Pinpoint the cell where the given text exists, returning its [X, Y] midpoint coordinate. 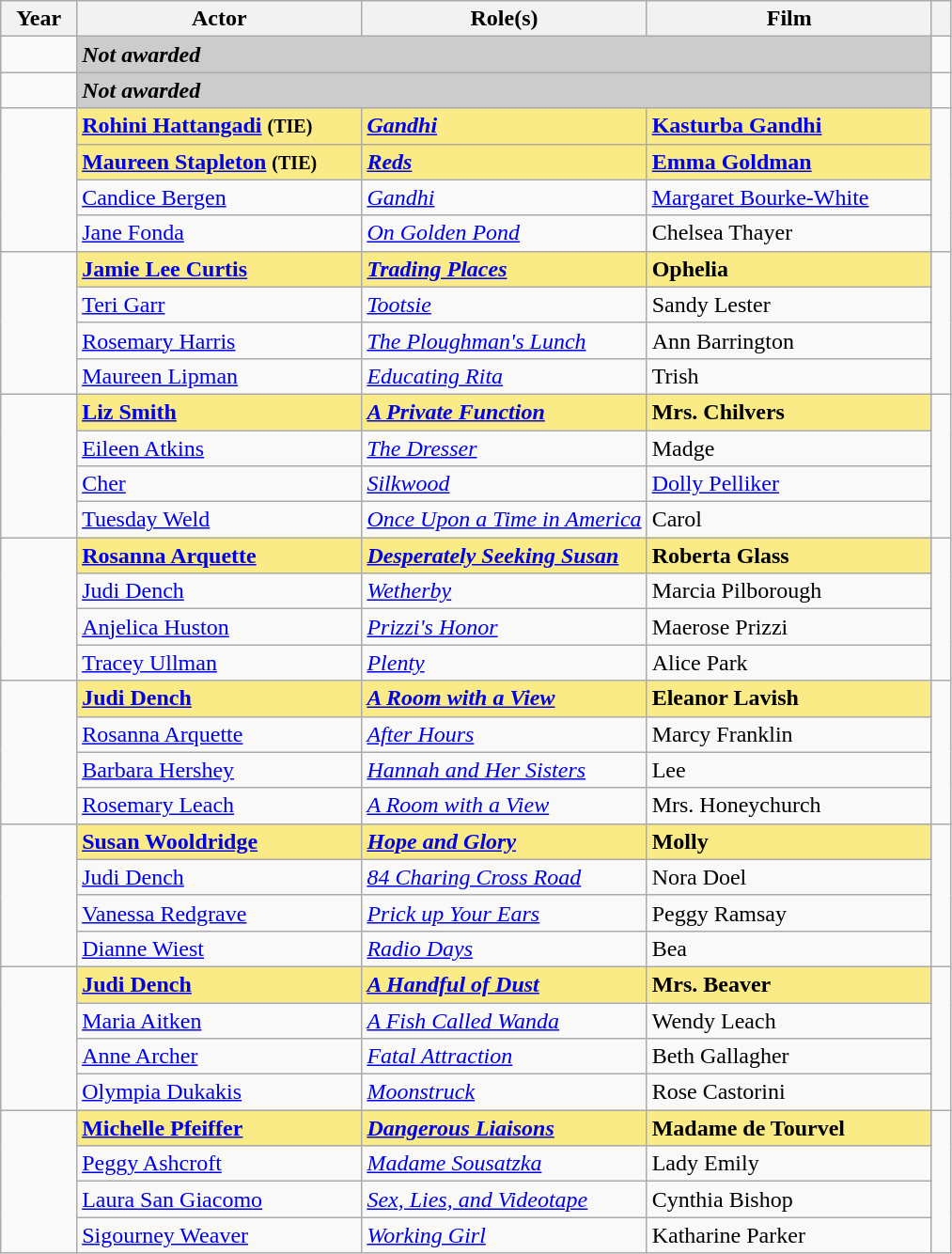
Candice Bergen [220, 197]
Katharine Parker [789, 1235]
Anjelica Huston [220, 627]
Plenty [504, 663]
Maureen Stapleton (TIE) [220, 162]
Lee [789, 770]
Maerose Prizzi [789, 627]
Molly [789, 841]
On Golden Pond [504, 233]
Bea [789, 948]
Prick up Your Ears [504, 913]
Once Upon a Time in America [504, 520]
Hannah and Her Sisters [504, 770]
Wendy Leach [789, 1020]
Dangerous Liaisons [504, 1128]
Year [39, 19]
Peggy Ramsay [789, 913]
Peggy Ashcroft [220, 1164]
Dolly Pelliker [789, 484]
Teri Garr [220, 305]
Rose Castorini [789, 1092]
Vanessa Redgrave [220, 913]
Michelle Pfeiffer [220, 1128]
Trish [789, 376]
Margaret Bourke-White [789, 197]
Madge [789, 448]
Sex, Lies, and Videotape [504, 1199]
Jane Fonda [220, 233]
Eileen Atkins [220, 448]
Film [789, 19]
Wetherby [504, 591]
The Ploughman's Lunch [504, 340]
Alice Park [789, 663]
Rohini Hattangadi (TIE) [220, 126]
Kasturba Gandhi [789, 126]
Prizzi's Honor [504, 627]
Mrs. Beaver [789, 984]
The Dresser [504, 448]
Tuesday Weld [220, 520]
Sandy Lester [789, 305]
Carol [789, 520]
Tootsie [504, 305]
Cynthia Bishop [789, 1199]
Emma Goldman [789, 162]
A Handful of Dust [504, 984]
Maureen Lipman [220, 376]
Working Girl [504, 1235]
Jamie Lee Curtis [220, 269]
Trading Places [504, 269]
A Fish Called Wanda [504, 1020]
Role(s) [504, 19]
Laura San Giacomo [220, 1199]
Mrs. Chilvers [789, 412]
Educating Rita [504, 376]
A Private Function [504, 412]
Tracey Ullman [220, 663]
Actor [220, 19]
Marcy Franklin [789, 734]
Madame Sousatzka [504, 1164]
Mrs. Honeychurch [789, 806]
Cher [220, 484]
Madame de Tourvel [789, 1128]
Sigourney Weaver [220, 1235]
Maria Aitken [220, 1020]
Susan Wooldridge [220, 841]
Roberta Glass [789, 556]
Rosemary Leach [220, 806]
Ophelia [789, 269]
Olympia Dukakis [220, 1092]
Silkwood [504, 484]
84 Charing Cross Road [504, 877]
Reds [504, 162]
Desperately Seeking Susan [504, 556]
Chelsea Thayer [789, 233]
Moonstruck [504, 1092]
Liz Smith [220, 412]
Lady Emily [789, 1164]
Eleanor Lavish [789, 698]
Barbara Hershey [220, 770]
Rosemary Harris [220, 340]
Dianne Wiest [220, 948]
After Hours [504, 734]
Beth Gallagher [789, 1057]
Nora Doel [789, 877]
Radio Days [504, 948]
Marcia Pilborough [789, 591]
Ann Barrington [789, 340]
Hope and Glory [504, 841]
Anne Archer [220, 1057]
Fatal Attraction [504, 1057]
